Search for the cell housing the specified text and yield its [x, y] center coordinate. 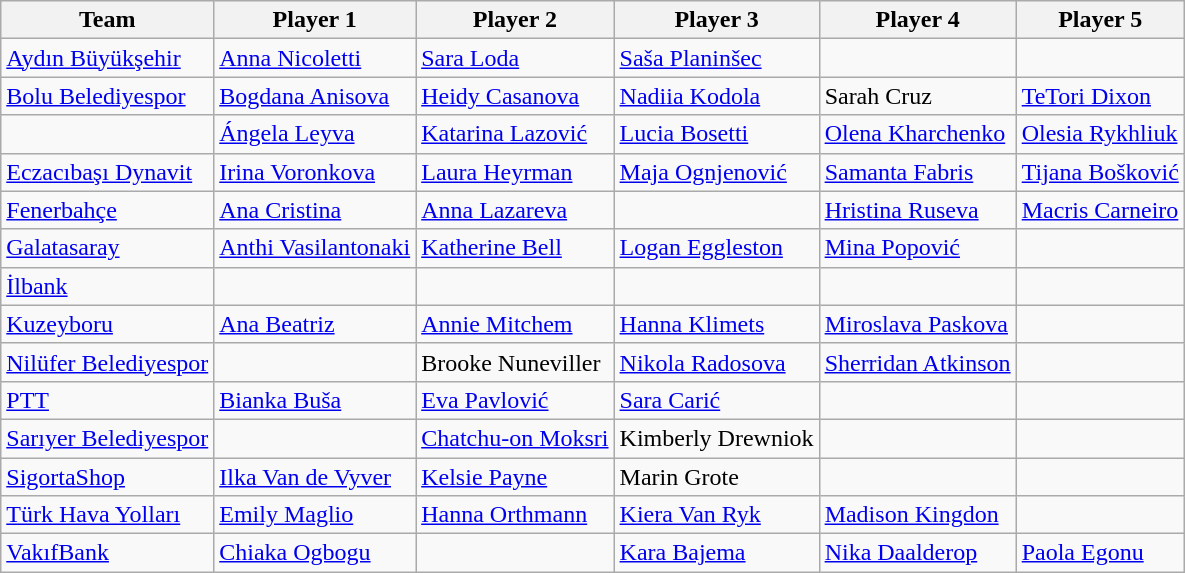
Sherridan Atkinson [918, 362]
TeTori Dixon [1100, 96]
Aydın Büyükşehir [108, 58]
Lucia Bosetti [716, 134]
Chiaka Ogbogu [315, 553]
İlbank [108, 286]
Player 4 [918, 20]
Katarina Lazović [515, 134]
Paola Egonu [1100, 553]
Nika Daalderop [918, 553]
Hanna Klimets [716, 324]
Macris Carneiro [1100, 210]
Marin Grote [716, 477]
Heidy Casanova [515, 96]
Player 3 [716, 20]
Anna Lazareva [515, 210]
Sara Carić [716, 400]
Logan Eggleston [716, 248]
Samanta Fabris [918, 172]
Laura Heyrman [515, 172]
Ana Beatriz [315, 324]
Chatchu-on Moksri [515, 438]
Ilka Van de Vyver [315, 477]
Bianka Buša [315, 400]
Türk Hava Yolları [108, 515]
Hristina Ruseva [918, 210]
Sarıyer Belediyespor [108, 438]
SigortaShop [108, 477]
Galatasaray [108, 248]
Tijana Bošković [1100, 172]
Olesia Rykhliuk [1100, 134]
Nilüfer Belediyespor [108, 362]
Kelsie Payne [515, 477]
Maja Ognjenović [716, 172]
Player 1 [315, 20]
Nikola Radosova [716, 362]
Sarah Cruz [918, 96]
VakıfBank [108, 553]
Kara Bajema [716, 553]
Brooke Nuneviller [515, 362]
Bolu Belediyespor [108, 96]
Player 5 [1100, 20]
Player 2 [515, 20]
Olena Kharchenko [918, 134]
Annie Mitchem [515, 324]
Eva Pavlović [515, 400]
Irina Voronkova [315, 172]
Katherine Bell [515, 248]
Miroslava Paskova [918, 324]
Bogdana Anisova [315, 96]
Emily Maglio [315, 515]
Fenerbahçe [108, 210]
Hanna Orthmann [515, 515]
Eczacıbaşı Dynavit [108, 172]
Nadiia Kodola [716, 96]
Kuzeyboru [108, 324]
Anthi Vasilantonaki [315, 248]
Madison Kingdon [918, 515]
PTT [108, 400]
Anna Nicoletti [315, 58]
Team [108, 20]
Ana Cristina [315, 210]
Kimberly Drewniok [716, 438]
Kiera Van Ryk [716, 515]
Ángela Leyva [315, 134]
Sara Loda [515, 58]
Mina Popović [918, 248]
Saša Planinšec [716, 58]
